Determine the [X, Y] coordinate at the center of the cell enclosing the given text.  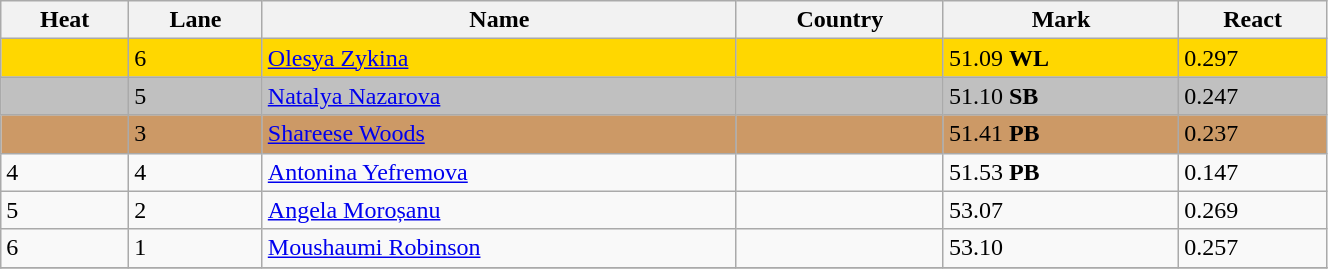
0.257 [1253, 248]
Mark [1060, 20]
0.247 [1253, 96]
51.53 PB [1060, 172]
0.147 [1253, 172]
Olesya Zykina [499, 58]
51.10 SB [1060, 96]
Country [840, 20]
Shareese Woods [499, 134]
3 [196, 134]
Lane [196, 20]
0.269 [1253, 210]
53.07 [1060, 210]
51.41 PB [1060, 134]
53.10 [1060, 248]
React [1253, 20]
Heat [65, 20]
Angela Moroșanu [499, 210]
0.297 [1253, 58]
0.237 [1253, 134]
Name [499, 20]
Antonina Yefremova [499, 172]
2 [196, 210]
Moushaumi Robinson [499, 248]
51.09 WL [1060, 58]
Natalya Nazarova [499, 96]
1 [196, 248]
